Provide the (x, y) coordinate of the cell's center where the given text is located.  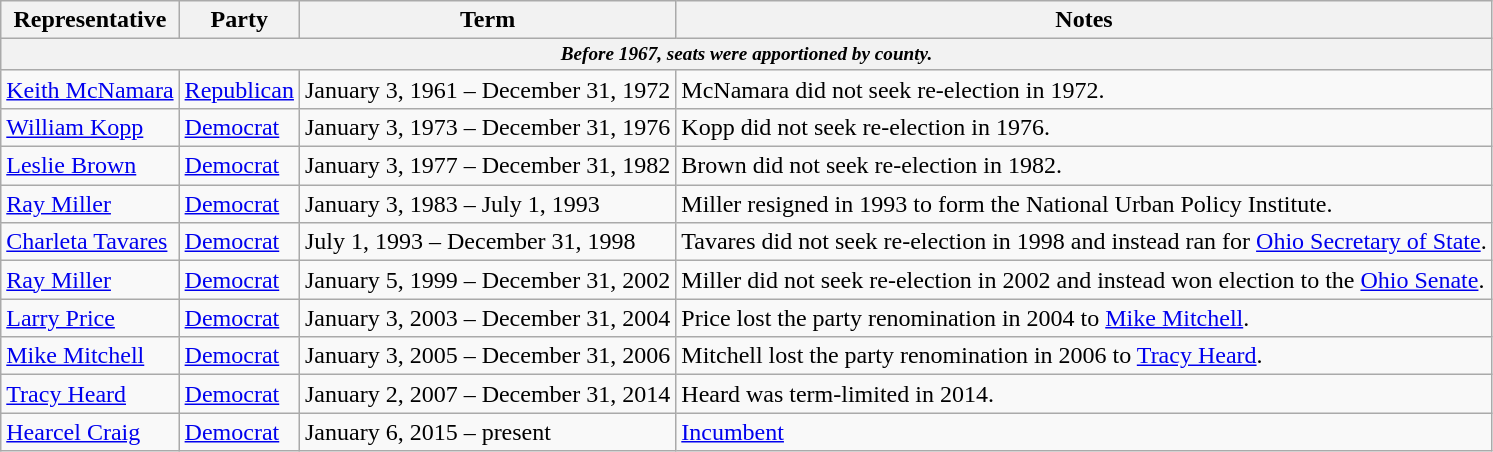
Heard was term-limited in 2014. (1084, 394)
January 6, 2015 – present (487, 432)
Mitchell lost the party renomination in 2006 to Tracy Heard. (1084, 356)
Representative (90, 20)
Miller did not seek re-election in 2002 and instead won election to the Ohio Senate. (1084, 280)
Notes (1084, 20)
Keith McNamara (90, 89)
January 3, 1983 – July 1, 1993 (487, 204)
January 3, 2005 – December 31, 2006 (487, 356)
Incumbent (1084, 432)
January 3, 2003 – December 31, 2004 (487, 318)
January 5, 1999 – December 31, 2002 (487, 280)
Before 1967, seats were apportioned by county. (746, 55)
Party (239, 20)
William Kopp (90, 128)
Larry Price (90, 318)
McNamara did not seek re-election in 1972. (1084, 89)
Republican (239, 89)
Hearcel Craig (90, 432)
January 3, 1973 – December 31, 1976 (487, 128)
Price lost the party renomination in 2004 to Mike Mitchell. (1084, 318)
January 3, 1961 – December 31, 1972 (487, 89)
Tracy Heard (90, 394)
Term (487, 20)
Kopp did not seek re-election in 1976. (1084, 128)
Miller resigned in 1993 to form the National Urban Policy Institute. (1084, 204)
Mike Mitchell (90, 356)
Leslie Brown (90, 166)
Charleta Tavares (90, 242)
Brown did not seek re-election in 1982. (1084, 166)
January 2, 2007 – December 31, 2014 (487, 394)
January 3, 1977 – December 31, 1982 (487, 166)
July 1, 1993 – December 31, 1998 (487, 242)
Tavares did not seek re-election in 1998 and instead ran for Ohio Secretary of State. (1084, 242)
